Capture the cell that displays the provided text and extract its [x, y] central coordinate. 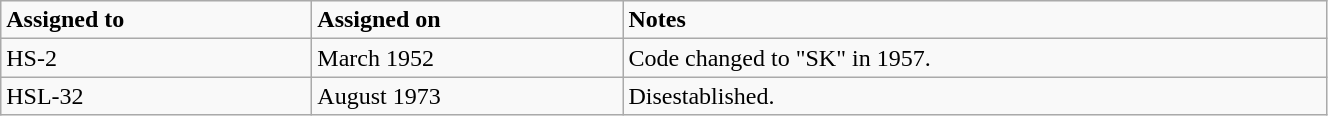
Assigned to [156, 20]
Assigned on [468, 20]
HSL-32 [156, 96]
Notes [975, 20]
Disestablished. [975, 96]
HS-2 [156, 58]
Code changed to "SK" in 1957. [975, 58]
August 1973 [468, 96]
March 1952 [468, 58]
